Return (x, y) of the center of cell containing provided text 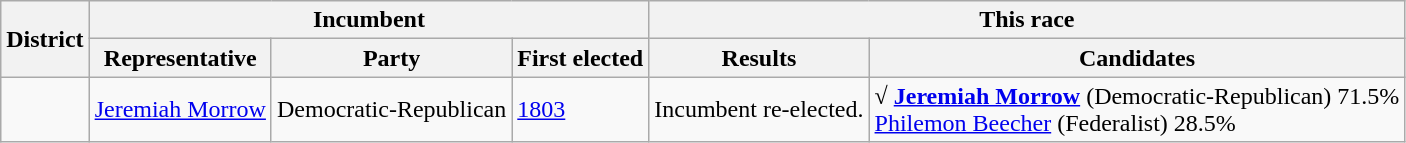
Party (391, 58)
District (45, 39)
First elected (580, 58)
Incumbent re-elected. (759, 110)
1803 (580, 110)
√ Jeremiah Morrow (Democratic-Republican) 71.5%Philemon Beecher (Federalist) 28.5% (1137, 110)
Jeremiah Morrow (180, 110)
Candidates (1137, 58)
This race (1027, 20)
Incumbent (369, 20)
Democratic-Republican (391, 110)
Results (759, 58)
Representative (180, 58)
